For the text-containing cell, return its midpoint in [x, y] coordinate format. 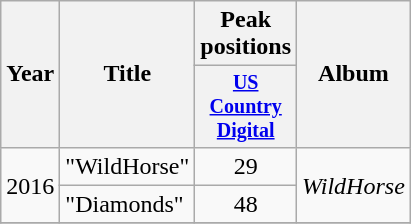
2016 [30, 185]
Year [30, 74]
29 [246, 166]
"WildHorse" [128, 166]
Album [354, 74]
Peakpositions [246, 34]
US Country Digital [246, 106]
Title [128, 74]
WildHorse [354, 185]
48 [246, 204]
"Diamonds" [128, 204]
